Return (X, Y) of the center of cell containing provided text 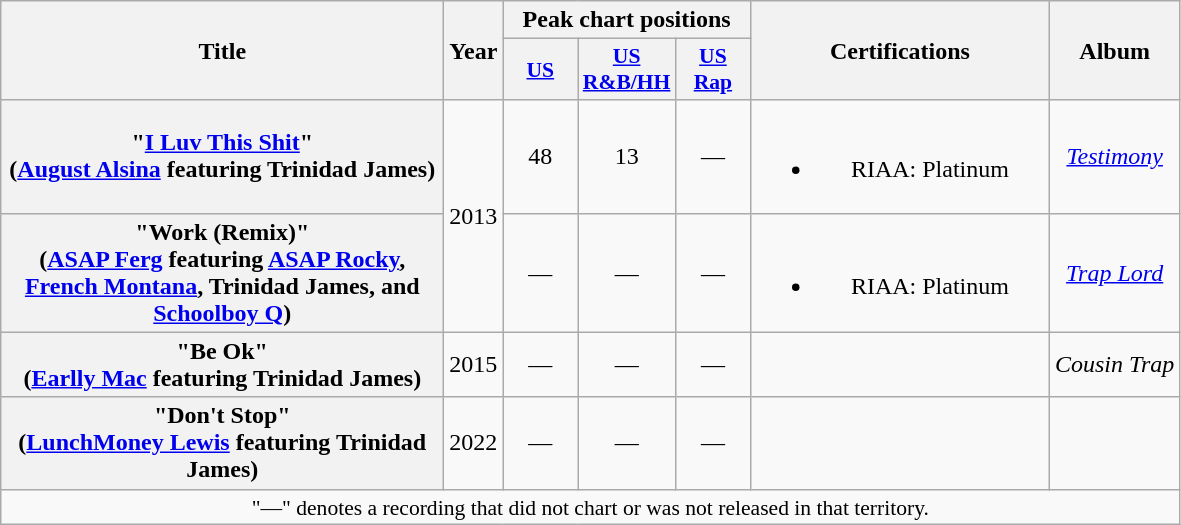
2022 (474, 443)
13 (627, 156)
"I Luv This Shit"(August Alsina featuring Trinidad James) (222, 156)
"Work (Remix)"(ASAP Ferg featuring ASAP Rocky, French Montana, Trinidad James, and Schoolboy Q) (222, 272)
Peak chart positions (627, 20)
Year (474, 50)
US Rap (712, 70)
Trap Lord (1114, 272)
US (540, 70)
USR&B/HH (627, 70)
"Be Ok"(Earlly Mac featuring Trinidad James) (222, 364)
2013 (474, 216)
Cousin Trap (1114, 364)
48 (540, 156)
"Don't Stop"(LunchMoney Lewis featuring Trinidad James) (222, 443)
Title (222, 50)
2015 (474, 364)
Certifications (900, 50)
Album (1114, 50)
"—" denotes a recording that did not chart or was not released in that territory. (590, 507)
Testimony (1114, 156)
